Identify which cell holds the provided text, then report its [X, Y] central coordinate. 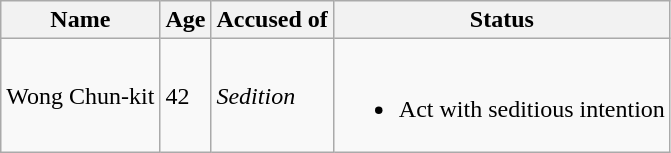
Wong Chun-kit [80, 96]
Accused of [272, 20]
Act with seditious intention [502, 96]
Status [502, 20]
Sedition [272, 96]
Age [186, 20]
42 [186, 96]
Name [80, 20]
